Find where the given text appears and provide that cell's center as (x, y) coordinate. 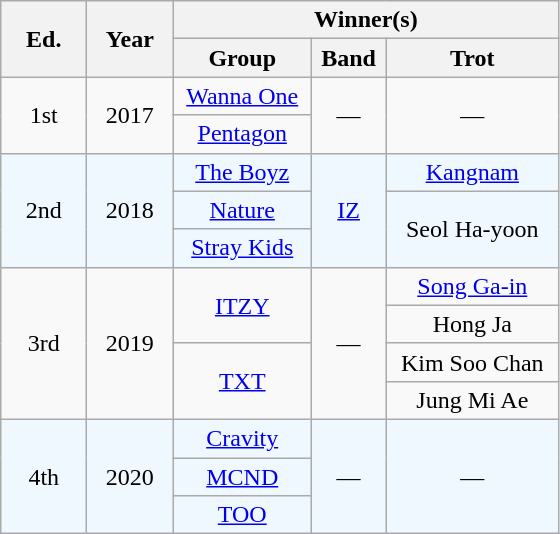
2018 (130, 210)
Winner(s) (366, 20)
The Boyz (242, 172)
Cravity (242, 438)
ITZY (242, 305)
2020 (130, 476)
Stray Kids (242, 248)
TOO (242, 515)
1st (44, 115)
TXT (242, 381)
3rd (44, 343)
Ed. (44, 39)
Song Ga-in (472, 286)
Wanna One (242, 96)
Pentagon (242, 134)
Kangnam (472, 172)
Hong Ja (472, 324)
Nature (242, 210)
2019 (130, 343)
2017 (130, 115)
2nd (44, 210)
Band (349, 58)
4th (44, 476)
IZ (349, 210)
Year (130, 39)
Group (242, 58)
Jung Mi Ae (472, 400)
Seol Ha-yoon (472, 229)
Trot (472, 58)
Kim Soo Chan (472, 362)
MCND (242, 477)
